Capture the cell that displays the provided text and extract its [X, Y] central coordinate. 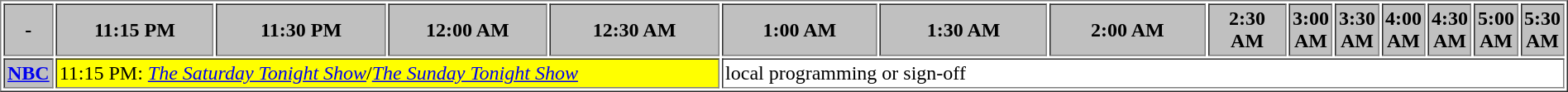
2:00 AM [1128, 30]
12:30 AM [633, 30]
5:00 AM [1495, 30]
3:30 AM [1356, 30]
2:30 AM [1247, 30]
11:15 PM: The Saturday Tonight Show/The Sunday Tonight Show [387, 73]
11:30 PM [301, 30]
12:00 AM [468, 30]
11:15 PM [134, 30]
local programming or sign-off [1143, 73]
NBC [28, 73]
5:30 AM [1542, 30]
1:30 AM [963, 30]
1:00 AM [801, 30]
3:00 AM [1310, 30]
4:00 AM [1403, 30]
4:30 AM [1449, 30]
- [28, 30]
